Identify which cell holds the provided text, then report its [X, Y] central coordinate. 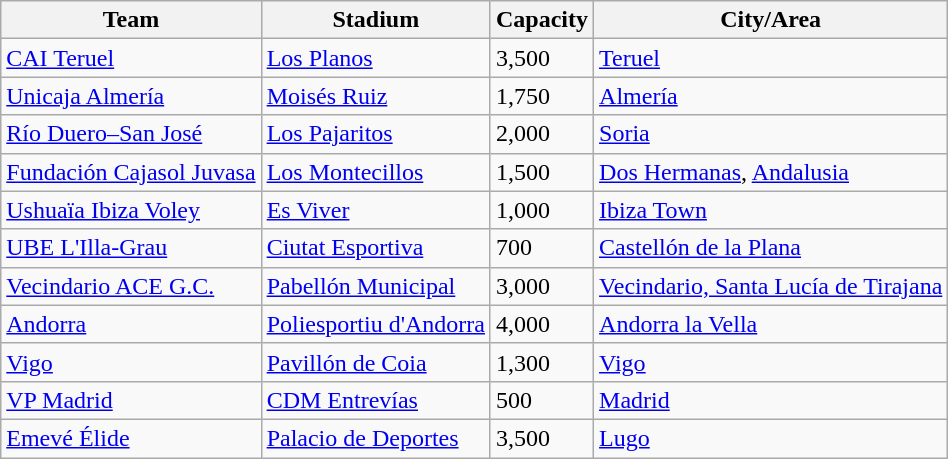
Vecindario, Santa Lucía de Tirajana [771, 286]
Unicaja Almería [131, 96]
Es Viver [376, 210]
1,500 [542, 172]
Pavillón de Coia [376, 362]
Vecindario ACE G.C. [131, 286]
CAI Teruel [131, 58]
500 [542, 400]
2,000 [542, 134]
Moisés Ruiz [376, 96]
Capacity [542, 20]
Madrid [771, 400]
Team [131, 20]
1,750 [542, 96]
Palacio de Deportes [376, 438]
Emevé Élide [131, 438]
Lugo [771, 438]
Dos Hermanas, Andalusia [771, 172]
1,300 [542, 362]
700 [542, 248]
Castellón de la Plana [771, 248]
CDM Entrevías [376, 400]
VP Madrid [131, 400]
Soria [771, 134]
4,000 [542, 324]
Andorra la Vella [771, 324]
Los Planos [376, 58]
1,000 [542, 210]
Río Duero–San José [131, 134]
Pabellón Municipal [376, 286]
Los Montecillos [376, 172]
Stadium [376, 20]
Almería [771, 96]
Teruel [771, 58]
Andorra [131, 324]
Ciutat Esportiva [376, 248]
Los Pajaritos [376, 134]
City/Area [771, 20]
3,000 [542, 286]
Ushuaïa Ibiza Voley [131, 210]
UBE L'Illa-Grau [131, 248]
Poliesportiu d'Andorra [376, 324]
Fundación Cajasol Juvasa [131, 172]
Ibiza Town [771, 210]
